Return the [X, Y] coordinate for the center point of the cell that contains the specified text.  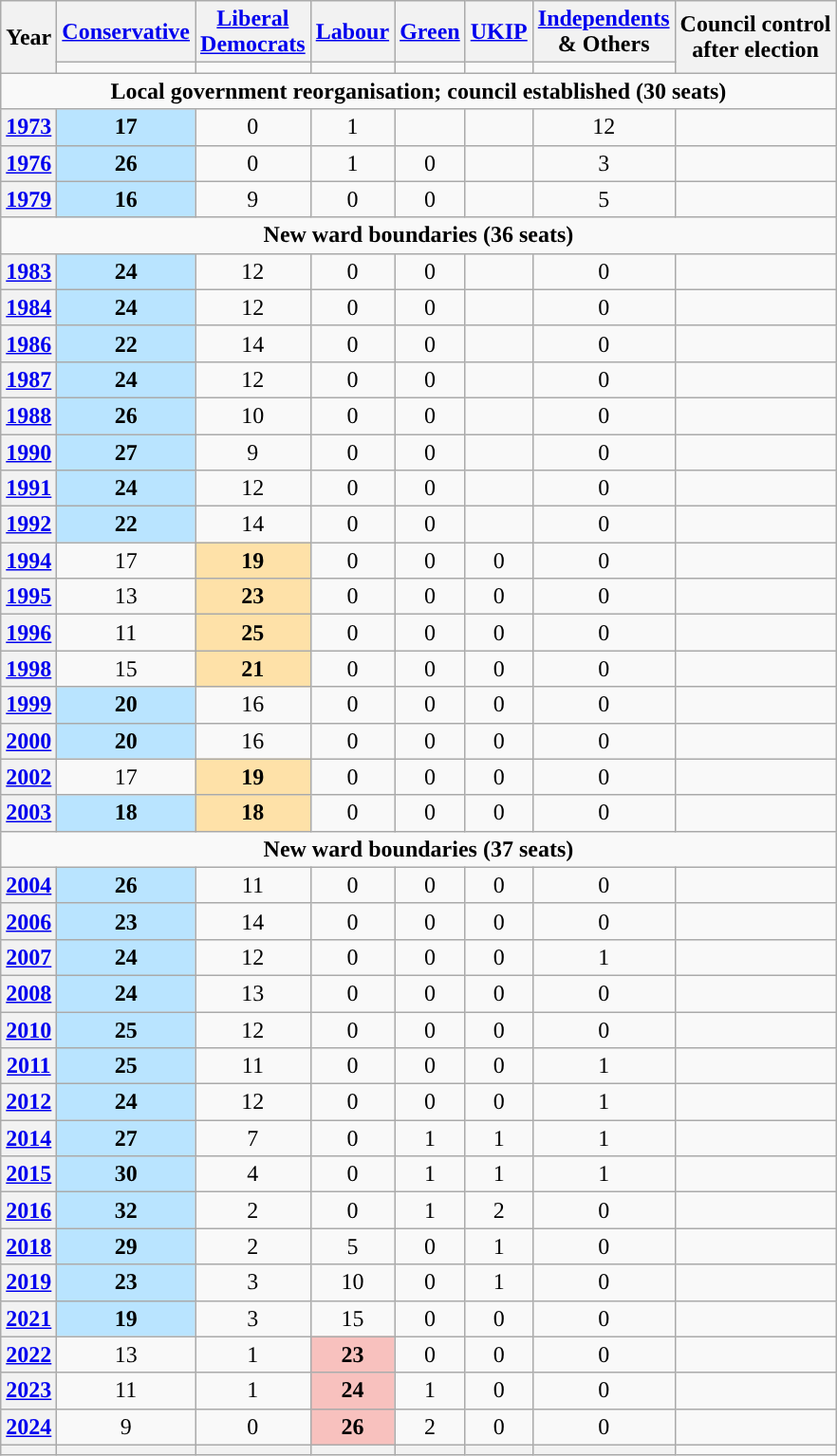
1998 [28, 669]
1973 [28, 127]
2019 [28, 1282]
1996 [28, 633]
1988 [28, 415]
1990 [28, 452]
2003 [28, 813]
2012 [28, 1102]
2024 [28, 1427]
Local government reorganisation; council established (30 seats) [418, 91]
4 [253, 1174]
Liberal Democrats [253, 32]
1976 [28, 163]
Independents& Others [604, 32]
2011 [28, 1066]
1995 [28, 597]
2021 [28, 1318]
1986 [28, 343]
29 [126, 1246]
2015 [28, 1174]
2018 [28, 1246]
2008 [28, 993]
2010 [28, 1029]
2004 [28, 885]
Green [431, 32]
1983 [28, 271]
New ward boundaries (37 seats) [418, 849]
2023 [28, 1391]
1991 [28, 488]
7 [253, 1138]
2016 [28, 1210]
1984 [28, 307]
Conservative [126, 32]
New ward boundaries (36 seats) [418, 235]
2002 [28, 777]
1994 [28, 561]
2022 [28, 1355]
2007 [28, 957]
2006 [28, 921]
1987 [28, 379]
21 [253, 669]
Year [28, 37]
2014 [28, 1138]
2000 [28, 741]
1979 [28, 199]
UKIP [499, 32]
32 [126, 1210]
Council controlafter election [755, 37]
30 [126, 1174]
1999 [28, 705]
Labour [352, 32]
1992 [28, 525]
